Determine the [x, y] coordinate at the center of the cell enclosing the given text.  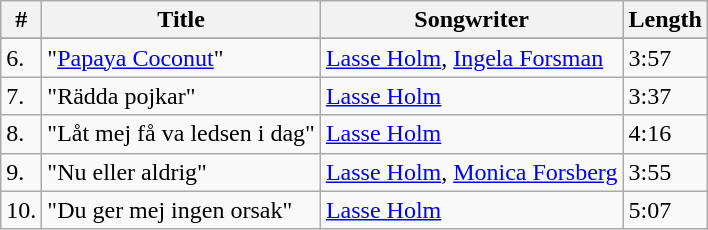
"Rädda pojkar" [182, 96]
"Du ger mej ingen orsak" [182, 210]
7. [22, 96]
"Nu eller aldrig" [182, 172]
9. [22, 172]
8. [22, 134]
"Papaya Coconut" [182, 58]
Songwriter [472, 20]
3:57 [665, 58]
4:16 [665, 134]
3:37 [665, 96]
6. [22, 58]
Title [182, 20]
Lasse Holm, Monica Forsberg [472, 172]
"Låt mej få va ledsen i dag" [182, 134]
5:07 [665, 210]
10. [22, 210]
3:55 [665, 172]
Lasse Holm, Ingela Forsman [472, 58]
# [22, 20]
Length [665, 20]
